Return (X, Y) of the center of cell containing provided text 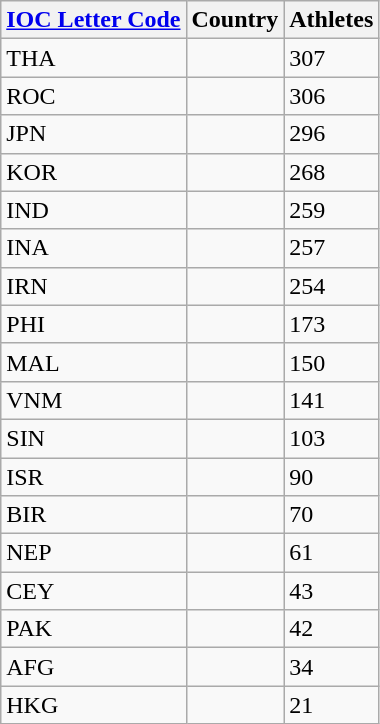
259 (332, 210)
PAK (94, 629)
42 (332, 629)
JPN (94, 134)
61 (332, 553)
70 (332, 515)
AFG (94, 667)
43 (332, 591)
173 (332, 324)
103 (332, 438)
ROC (94, 96)
CEY (94, 591)
306 (332, 96)
34 (332, 667)
INA (94, 248)
307 (332, 58)
NEP (94, 553)
VNM (94, 400)
SIN (94, 438)
MAL (94, 362)
ISR (94, 477)
90 (332, 477)
IND (94, 210)
21 (332, 705)
PHI (94, 324)
IRN (94, 286)
296 (332, 134)
HKG (94, 705)
BIR (94, 515)
141 (332, 400)
254 (332, 286)
268 (332, 172)
257 (332, 248)
KOR (94, 172)
Country (235, 20)
IOC Letter Code (94, 20)
150 (332, 362)
Athletes (332, 20)
THA (94, 58)
